Detect which cell encompasses the target text, then output its [X, Y] center coordinate. 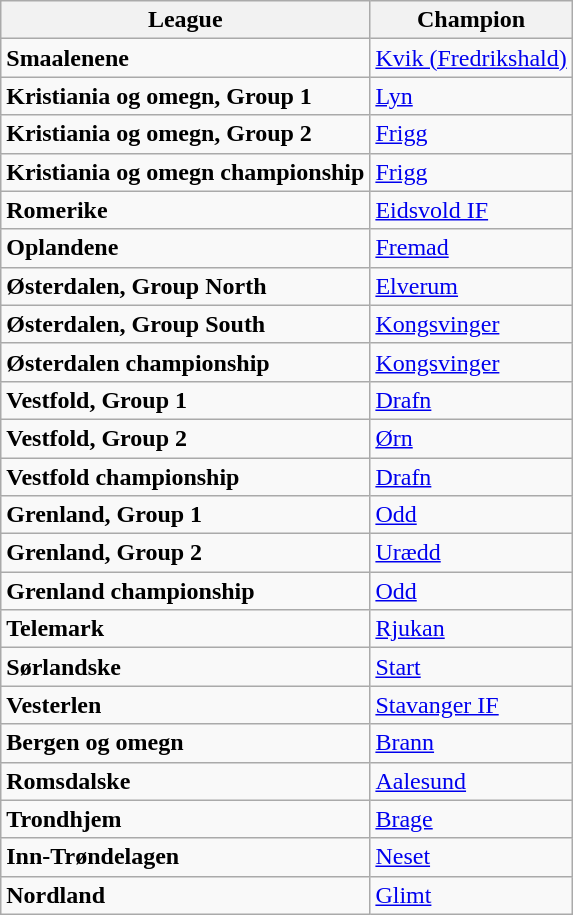
Kristiania og omegn, Group 2 [186, 134]
Nordland [186, 895]
Kristiania og omegn, Group 1 [186, 96]
Østerdalen, Group South [186, 324]
Østerdalen championship [186, 362]
Fremad [471, 248]
Neset [471, 857]
Urædd [471, 553]
Vestfold championship [186, 477]
Rjukan [471, 629]
Elverum [471, 286]
Grenland championship [186, 591]
Sørlandske [186, 667]
Romerike [186, 210]
Kvik (Fredrikshald) [471, 58]
Eidsvold IF [471, 210]
Grenland, Group 1 [186, 515]
Brage [471, 819]
Champion [471, 20]
Oplandene [186, 248]
Romsdalske [186, 781]
Grenland, Group 2 [186, 553]
Start [471, 667]
Ørn [471, 438]
Lyn [471, 96]
Smaalenene [186, 58]
Aalesund [471, 781]
Vestfold, Group 2 [186, 438]
Kristiania og omegn championship [186, 172]
Glimt [471, 895]
Østerdalen, Group North [186, 286]
League [186, 20]
Trondhjem [186, 819]
Bergen og omegn [186, 743]
Stavanger IF [471, 705]
Vesterlen [186, 705]
Telemark [186, 629]
Inn-Trøndelagen [186, 857]
Brann [471, 743]
Vestfold, Group 1 [186, 400]
